Return the [X, Y] coordinate for the center point of the cell that contains the specified text.  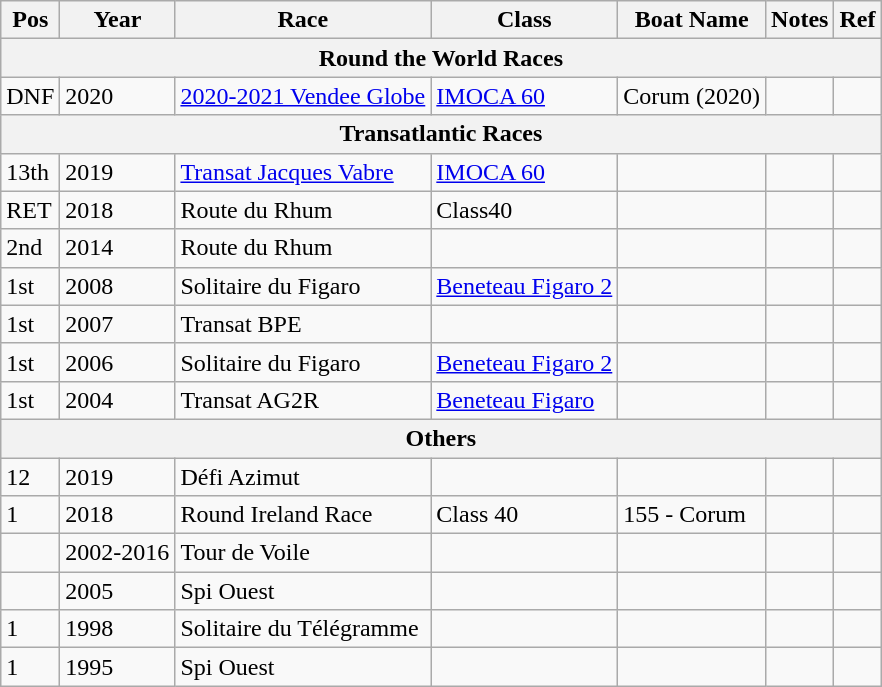
155 - Corum [692, 515]
Class [524, 20]
2008 [118, 286]
Beneteau Figaro [524, 400]
2020-2021 Vendee Globe [303, 96]
13th [30, 172]
Boat Name [692, 20]
1995 [118, 667]
Class40 [524, 210]
2014 [118, 248]
Ref [858, 20]
12 [30, 477]
Pos [30, 20]
Transat BPE [303, 324]
2006 [118, 362]
Others [441, 438]
Défi Azimut [303, 477]
Solitaire du Télégramme [303, 629]
RET [30, 210]
2004 [118, 400]
Notes [800, 20]
Tour de Voile [303, 553]
2005 [118, 591]
2nd [30, 248]
2007 [118, 324]
DNF [30, 96]
Race [303, 20]
Round the World Races [441, 58]
Transat AG2R [303, 400]
1998 [118, 629]
Transat Jacques Vabre [303, 172]
Round Ireland Race [303, 515]
Transatlantic Races [441, 134]
2002-2016 [118, 553]
Corum (2020) [692, 96]
Year [118, 20]
Class 40 [524, 515]
2020 [118, 96]
